Determine the [X, Y] coordinate at the center of the cell enclosing the given text.  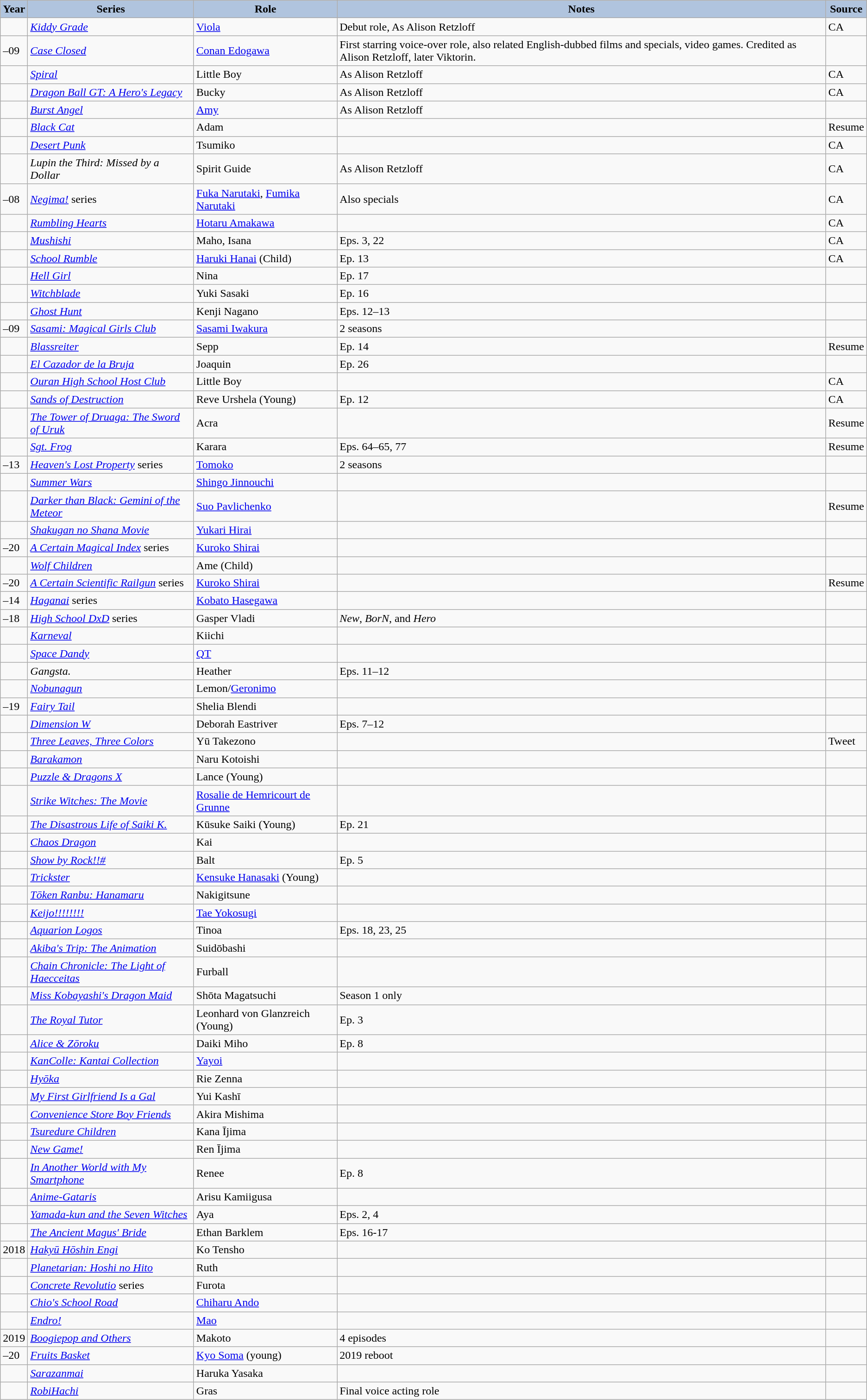
Yayoi [265, 1061]
Shakugan no Shana Movie [111, 530]
Chaos Dragon [111, 842]
Ep. 21 [582, 824]
Role [265, 9]
Nakigitsune [265, 895]
Gangsta. [111, 671]
–18 [14, 618]
Akiba's Trip: The Animation [111, 948]
Also specials [582, 199]
The Tower of Druaga: The Sword of Uruk [111, 423]
Tomoko [265, 465]
Ep. 16 [582, 294]
Sasami Iwakura [265, 329]
Endro! [111, 1320]
Show by Rock!!# [111, 860]
Source [846, 9]
Rosalie de Hemricourt de Grunne [265, 800]
Darker than Black: Gemini of the Meteor [111, 506]
4 episodes [582, 1338]
QT [265, 653]
Fairy Tail [111, 706]
Dimension W [111, 724]
Hell Girl [111, 276]
Tae Yokosugi [265, 913]
Eps. 11–12 [582, 671]
Sasami: Magical Girls Club [111, 329]
Yū Takezono [265, 741]
Tsumiko [265, 145]
Case Closed [111, 51]
Ep. 14 [582, 346]
Convenience Store Boy Friends [111, 1114]
Ep. 13 [582, 258]
My First Girlfriend Is a Gal [111, 1096]
Joaquin [265, 364]
Strike Witches: The Movie [111, 800]
Yui Kashī [265, 1096]
Space Dandy [111, 653]
Eps. 18, 23, 25 [582, 930]
Mao [265, 1320]
Ghost Hunt [111, 311]
Debut role, As Alison Retzloff [582, 27]
Ame (Child) [265, 565]
Sgt. Frog [111, 447]
Puzzle & Dragons X [111, 777]
Kyo Soma (young) [265, 1356]
Chain Chronicle: The Light of Haecceitas [111, 972]
Kai [265, 842]
Tsuredure Children [111, 1131]
Sands of Destruction [111, 399]
Ren Ījima [265, 1149]
Conan Edogawa [265, 51]
Bucky [265, 92]
Kiichi [265, 636]
Eps. 12–13 [582, 311]
Ep. 17 [582, 276]
Rie Zenna [265, 1079]
Viola [265, 27]
Wolf Children [111, 565]
Miss Kobayashi's Dragon Maid [111, 996]
Blassreiter [111, 346]
Ep. 12 [582, 399]
Ep. 3 [582, 1020]
Planetarian: Hoshi no Hito [111, 1268]
Ko Tensho [265, 1250]
Kenji Nagano [265, 311]
Black Cat [111, 127]
–08 [14, 199]
Spirit Guide [265, 169]
Tōken Ranbu: Hanamaru [111, 895]
El Cazador de la Bruja [111, 364]
Renee [265, 1173]
A Certain Magical Index series [111, 547]
Naru Kotoishi [265, 759]
Kobato Hasegawa [265, 601]
Karara [265, 447]
Ep. 26 [582, 364]
Anime-Gataris [111, 1197]
Eps. 3, 22 [582, 240]
Eps. 16-17 [582, 1232]
Ep. 5 [582, 860]
A Certain Scientific Railgun series [111, 583]
Eps. 7–12 [582, 724]
Kana Ījima [265, 1131]
Chio's School Road [111, 1303]
Kensuke Hanasaki (Young) [265, 878]
Maho, Isana [265, 240]
Sarazanmai [111, 1373]
–14 [14, 601]
In Another World with My Smartphone [111, 1173]
School Rumble [111, 258]
New, BorN, and Hero [582, 618]
Fuka Narutaki, Fumika Narutaki [265, 199]
High School DxD series [111, 618]
Suidōbashi [265, 948]
Barakamon [111, 759]
Haruki Hanai (Child) [265, 258]
Lance (Young) [265, 777]
Lupin the Third: Missed by a Dollar [111, 169]
Heaven's Lost Property series [111, 465]
Dragon Ball GT: A Hero's Legacy [111, 92]
Three Leaves, Three Colors [111, 741]
Boogiepop and Others [111, 1338]
2018 [14, 1250]
Summer Wars [111, 482]
Yamada-kun and the Seven Witches [111, 1215]
Eps. 64–65, 77 [582, 447]
Kūsuke Saiki (Young) [265, 824]
Arisu Kamiigusa [265, 1197]
The Ancient Magus' Bride [111, 1232]
–13 [14, 465]
Yuki Sasaki [265, 294]
Trickster [111, 878]
2019 reboot [582, 1356]
Reve Urshela (Young) [265, 399]
Tweet [846, 741]
Kiddy Grade [111, 27]
Hyōka [111, 1079]
Shelia Blendi [265, 706]
Ruth [265, 1268]
Balt [265, 860]
Burst Angel [111, 110]
Mushishi [111, 240]
Gras [265, 1391]
Aquarion Logos [111, 930]
Eps. 2, 4 [582, 1215]
Karneval [111, 636]
Season 1 only [582, 996]
The Disastrous Life of Saiki K. [111, 824]
Nina [265, 276]
Spiral [111, 75]
Furota [265, 1285]
Daiki Miho [265, 1043]
Amy [265, 110]
The Royal Tutor [111, 1020]
Hotaru Amakawa [265, 223]
Rumbling Hearts [111, 223]
KanColle: Kantai Collection [111, 1061]
Ethan Barklem [265, 1232]
First starring voice-over role, also related English-dubbed films and specials, video games. Credited as Alison Retzloff, later Viktorin. [582, 51]
Desert Punk [111, 145]
Negima! series [111, 199]
Fruits Basket [111, 1356]
Makoto [265, 1338]
Notes [582, 9]
Shōta Magatsuchi [265, 996]
Yukari Hirai [265, 530]
Final voice acting role [582, 1391]
Haganai series [111, 601]
Ouran High School Host Club [111, 382]
Heather [265, 671]
Witchblade [111, 294]
Nobunagun [111, 689]
New Game! [111, 1149]
Suo Pavlichenko [265, 506]
Deborah Eastriver [265, 724]
Furball [265, 972]
–19 [14, 706]
Tinoa [265, 930]
Hakyū Hōshin Engi [111, 1250]
Shingo Jinnouchi [265, 482]
Sepp [265, 346]
Leonhard von Glanzreich (Young) [265, 1020]
Year [14, 9]
2019 [14, 1338]
Lemon/Geronimo [265, 689]
Akira Mishima [265, 1114]
Chiharu Ando [265, 1303]
Gasper Vladi [265, 618]
Haruka Yasaka [265, 1373]
Keijo!!!!!!!! [111, 913]
Series [111, 9]
Aya [265, 1215]
Adam [265, 127]
Acra [265, 423]
Alice & Zōroku [111, 1043]
RobiHachi [111, 1391]
Concrete Revolutio series [111, 1285]
